Detect which cell encompasses the target text, then output its [x, y] center coordinate. 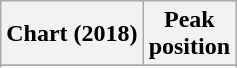
Peakposition [189, 34]
Chart (2018) [72, 34]
